From the cell containing the given text, extract its center point as [x, y] coordinate. 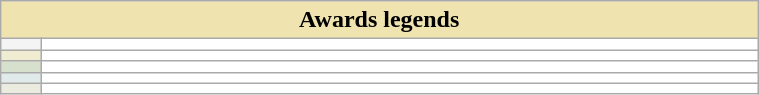
Awards legends [380, 20]
